Extract the (x, y) coordinate from the center of the cell holding the provided text.  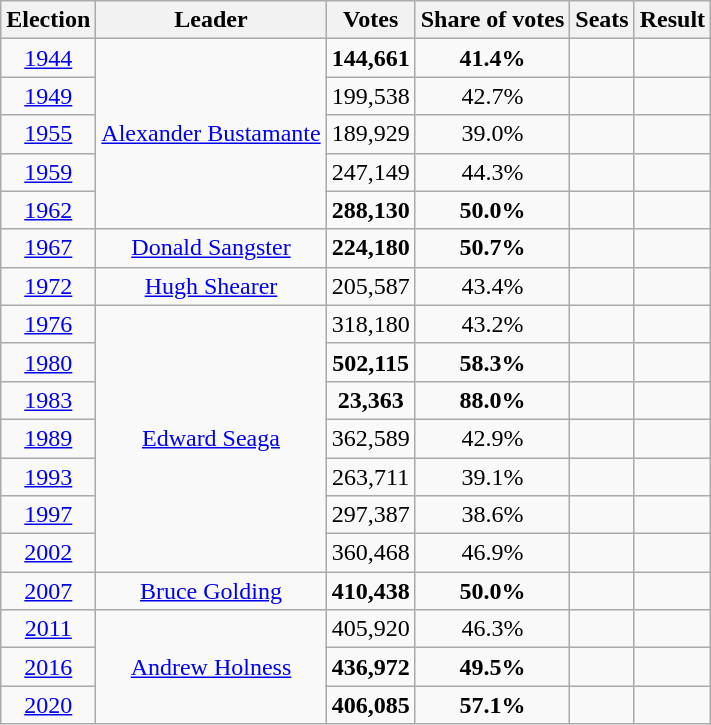
1949 (48, 96)
Leader (211, 20)
405,920 (370, 629)
23,363 (370, 400)
50.7% (492, 248)
42.9% (492, 438)
Alexander Bustamante (211, 134)
58.3% (492, 362)
44.3% (492, 172)
288,130 (370, 210)
Share of votes (492, 20)
Bruce Golding (211, 591)
2011 (48, 629)
1997 (48, 515)
247,149 (370, 172)
1967 (48, 248)
Seats (602, 20)
1993 (48, 477)
263,711 (370, 477)
39.1% (492, 477)
46.9% (492, 553)
38.6% (492, 515)
1944 (48, 58)
1976 (48, 324)
406,085 (370, 705)
2007 (48, 591)
318,180 (370, 324)
43.2% (492, 324)
88.0% (492, 400)
46.3% (492, 629)
436,972 (370, 667)
Hugh Shearer (211, 286)
1962 (48, 210)
2002 (48, 553)
39.0% (492, 134)
57.1% (492, 705)
Result (672, 20)
199,538 (370, 96)
362,589 (370, 438)
2020 (48, 705)
1972 (48, 286)
41.4% (492, 58)
Votes (370, 20)
1983 (48, 400)
224,180 (370, 248)
Election (48, 20)
360,468 (370, 553)
2016 (48, 667)
205,587 (370, 286)
Andrew Holness (211, 667)
42.7% (492, 96)
43.4% (492, 286)
1959 (48, 172)
1955 (48, 134)
189,929 (370, 134)
502,115 (370, 362)
Edward Seaga (211, 438)
410,438 (370, 591)
Donald Sangster (211, 248)
1980 (48, 362)
297,387 (370, 515)
49.5% (492, 667)
144,661 (370, 58)
1989 (48, 438)
